Return (x, y) of the center of cell containing provided text 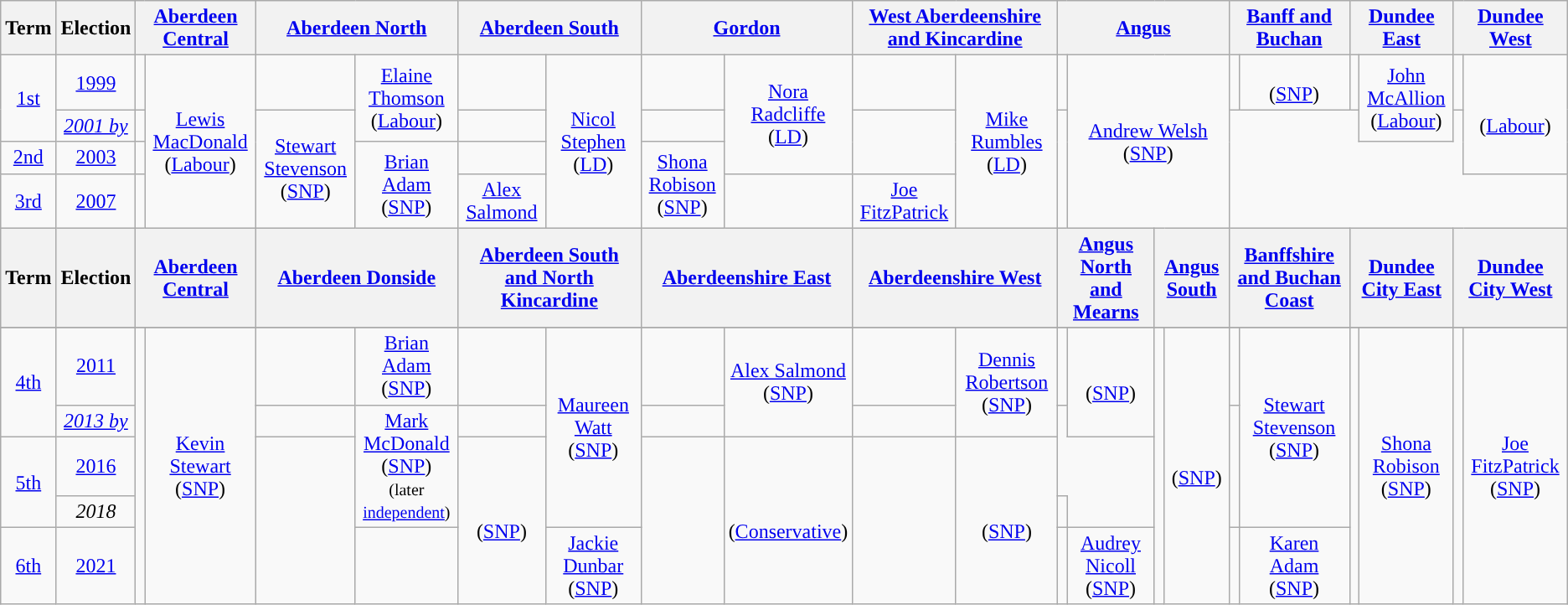
Audrey Nicoll (SNP) (1111, 566)
Aberdeen South (549, 28)
2018 (95, 511)
Gordon (747, 28)
Aberdeenshire East (747, 278)
Dundee West (1510, 28)
Jackie Dunbar (SNP) (593, 566)
2011 (95, 366)
Aberdeen South and North Kincardine (549, 278)
Banff and Buchan (1289, 28)
(Labour) (1515, 114)
Alex Salmond (501, 201)
(Conservative) (788, 520)
2013 by (95, 421)
Angus (1144, 28)
Dundee City East (1401, 278)
John McAllion(Labour) (1406, 99)
Kevin Stewart(SNP) (200, 466)
Nora Radcliffe(LD) (788, 114)
Dundee City West (1510, 278)
3rd (28, 201)
Maureen Watt(SNP) (593, 427)
Elaine Thomson(Labour) (406, 99)
1st (28, 99)
2016 (95, 466)
Dennis Robertson(SNP) (1007, 382)
Dundee East (1401, 28)
Andrew Welsh(SNP) (1148, 142)
2001 by (95, 126)
Karen Adam (SNP) (1294, 566)
Joe FitzPatrick(SNP) (1515, 466)
2021 (95, 566)
Mike Rumbles(LD) (1007, 142)
Nicol Stephen(LD) (593, 142)
2nd (28, 158)
Alex Salmond(SNP) (788, 382)
Joe FitzPatrick (905, 201)
6th (28, 566)
Aberdeenshire West (955, 278)
5th (28, 482)
2003 (95, 158)
1999 (95, 82)
Banffshire and Buchan Coast (1289, 278)
2007 (95, 201)
Shona Robison (SNP) (1406, 466)
Aberdeen Donside (357, 278)
Angus North and Mearns (1106, 278)
Aberdeen North (357, 28)
West Aberdeenshire and Kincardine (955, 28)
Shona Robison(SNP) (682, 184)
Mark McDonald(SNP)(later independent) (406, 466)
4th (28, 382)
Lewis MacDonald(Labour) (200, 142)
Angus South (1191, 278)
